Detect which cell encompasses the target text, then output its [x, y] center coordinate. 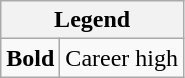
Bold [30, 58]
Career high [122, 58]
Legend [92, 20]
